Provide the [x, y] coordinate of the cell's center where the given text is located.  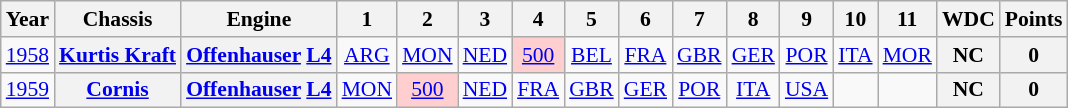
7 [700, 19]
10 [855, 19]
1958 [28, 55]
Points [1034, 19]
USA [806, 90]
Chassis [118, 19]
Engine [258, 19]
Cornis [118, 90]
6 [646, 19]
2 [428, 19]
BEL [592, 55]
4 [538, 19]
8 [754, 19]
3 [485, 19]
Kurtis Kraft [118, 55]
1959 [28, 90]
5 [592, 19]
11 [908, 19]
MOR [908, 55]
ARG [368, 55]
1 [368, 19]
9 [806, 19]
WDC [968, 19]
Year [28, 19]
